Find where the given text appears and provide that cell's center as [X, Y] coordinate. 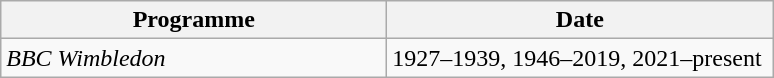
BBC Wimbledon [194, 58]
Date [580, 20]
1927–1939, 1946–2019, 2021–present [580, 58]
Programme [194, 20]
